Scan for the cell matching the given text and deliver its (x, y) coordinate at center. 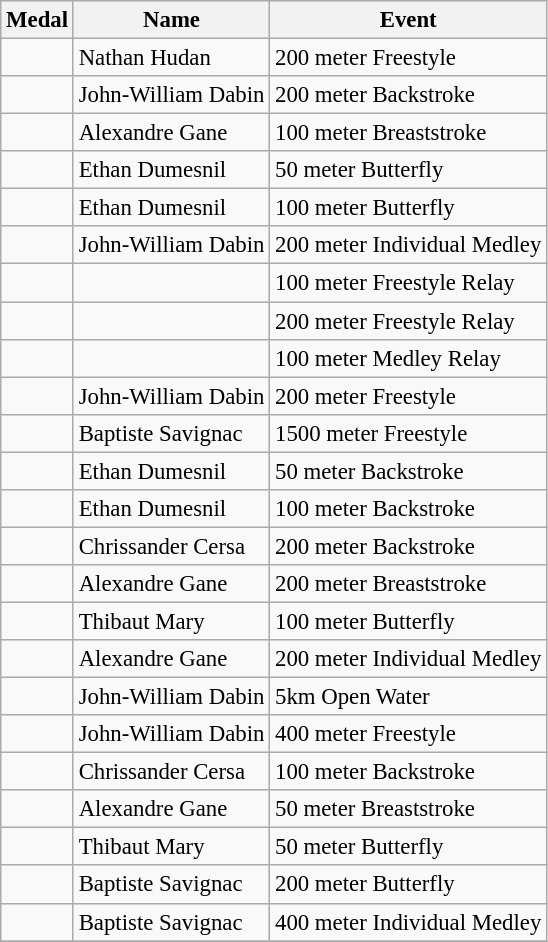
200 meter Freestyle Relay (408, 321)
200 meter Butterfly (408, 885)
Event (408, 20)
400 meter Freestyle (408, 734)
Nathan Hudan (171, 58)
50 meter Backstroke (408, 471)
400 meter Individual Medley (408, 922)
5km Open Water (408, 697)
100 meter Breaststroke (408, 133)
100 meter Medley Relay (408, 358)
Medal (38, 20)
100 meter Freestyle Relay (408, 283)
Name (171, 20)
1500 meter Freestyle (408, 433)
50 meter Breaststroke (408, 809)
200 meter Breaststroke (408, 584)
